Return [X, Y] of the center of cell containing provided text 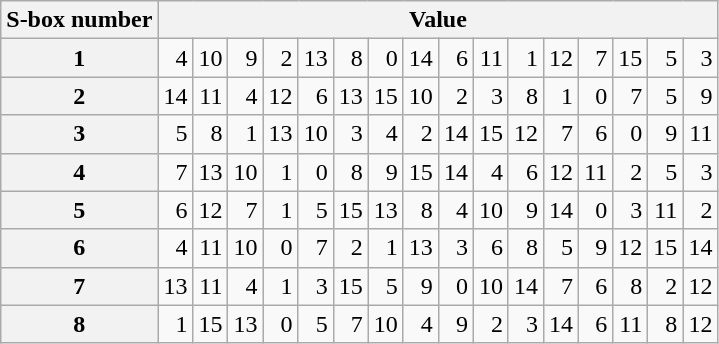
Value [438, 20]
S-box number [80, 20]
